Extract the (X, Y) coordinate from the center of the cell holding the provided text.  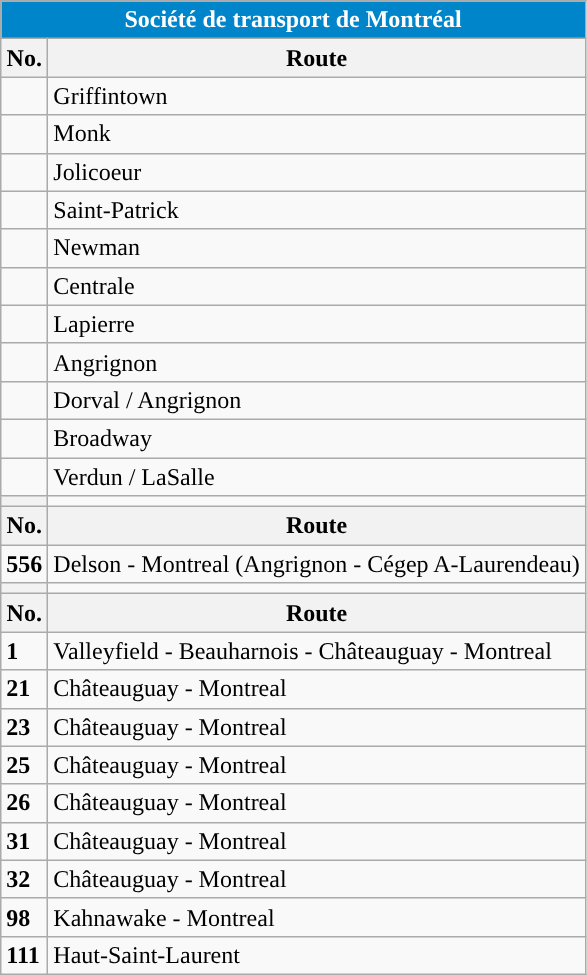
Jolicoeur (317, 172)
Angrignon (317, 362)
Haut-Saint-Laurent (317, 955)
Kahnawake - Montreal (317, 917)
Valleyfield - Beauharnois - Châteauguay - Montreal (317, 651)
32 (24, 879)
31 (24, 841)
Newman (317, 248)
111 (24, 955)
Centrale (317, 286)
Broadway (317, 438)
23 (24, 727)
Delson - Montreal (Angrignon - Cégep A-Laurendeau) (317, 564)
21 (24, 689)
25 (24, 765)
Griffintown (317, 96)
1 (24, 651)
Lapierre (317, 324)
Dorval / Angrignon (317, 400)
98 (24, 917)
Société de transport de Montréal (294, 20)
556 (24, 564)
26 (24, 803)
Saint-Patrick (317, 210)
Monk (317, 134)
Verdun / LaSalle (317, 477)
